From the cell containing the given text, extract its center point as (X, Y) coordinate. 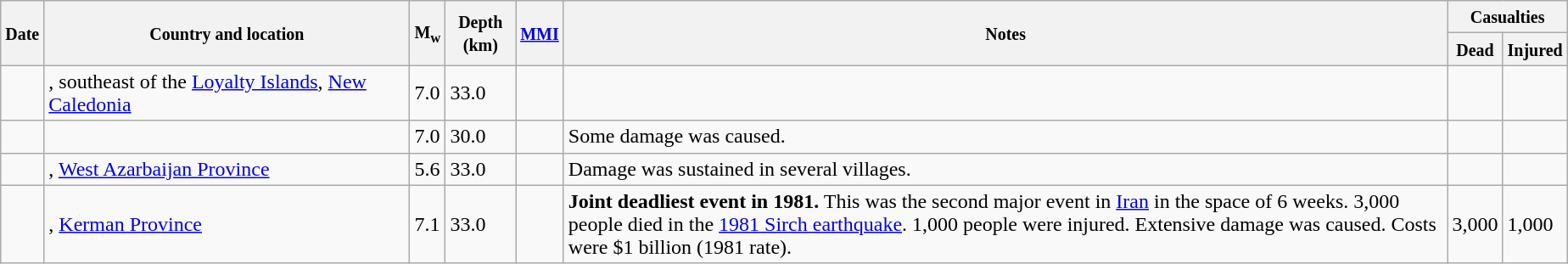
Injured (1535, 49)
Damage was sustained in several villages. (1005, 169)
, West Azarbaijan Province (227, 169)
5.6 (428, 169)
1,000 (1535, 224)
MMI (540, 33)
30.0 (480, 137)
Country and location (227, 33)
Casualties (1507, 17)
, southeast of the Loyalty Islands, New Caledonia (227, 93)
Dead (1475, 49)
3,000 (1475, 224)
Depth (km) (480, 33)
Date (22, 33)
Notes (1005, 33)
Mw (428, 33)
, Kerman Province (227, 224)
Some damage was caused. (1005, 137)
7.1 (428, 224)
